Determine the (x, y) coordinate at the center of the cell enclosing the given text.  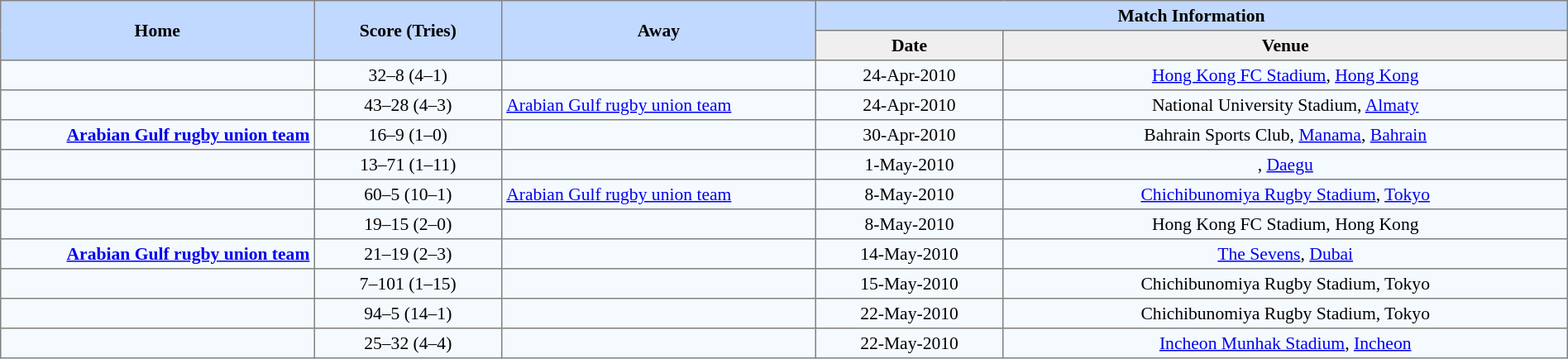
60–5 (10–1) (409, 194)
14-May-2010 (910, 254)
Incheon Munhak Stadium, Incheon (1285, 343)
7–101 (1–15) (409, 284)
1-May-2010 (910, 165)
15-May-2010 (910, 284)
13–71 (1–11) (409, 165)
Match Information (1191, 16)
19–15 (2–0) (409, 224)
Away (658, 31)
43–28 (4–3) (409, 105)
The Sevens, Dubai (1285, 254)
Home (157, 31)
30-Apr-2010 (910, 135)
Bahrain Sports Club, Manama, Bahrain (1285, 135)
94–5 (14–1) (409, 314)
Date (910, 45)
16–9 (1–0) (409, 135)
, Daegu (1285, 165)
32–8 (4–1) (409, 75)
21–19 (2–3) (409, 254)
Score (Tries) (409, 31)
25–32 (4–4) (409, 343)
Venue (1285, 45)
National University Stadium, Almaty (1285, 105)
